For the text-containing cell, return its midpoint in [x, y] coordinate format. 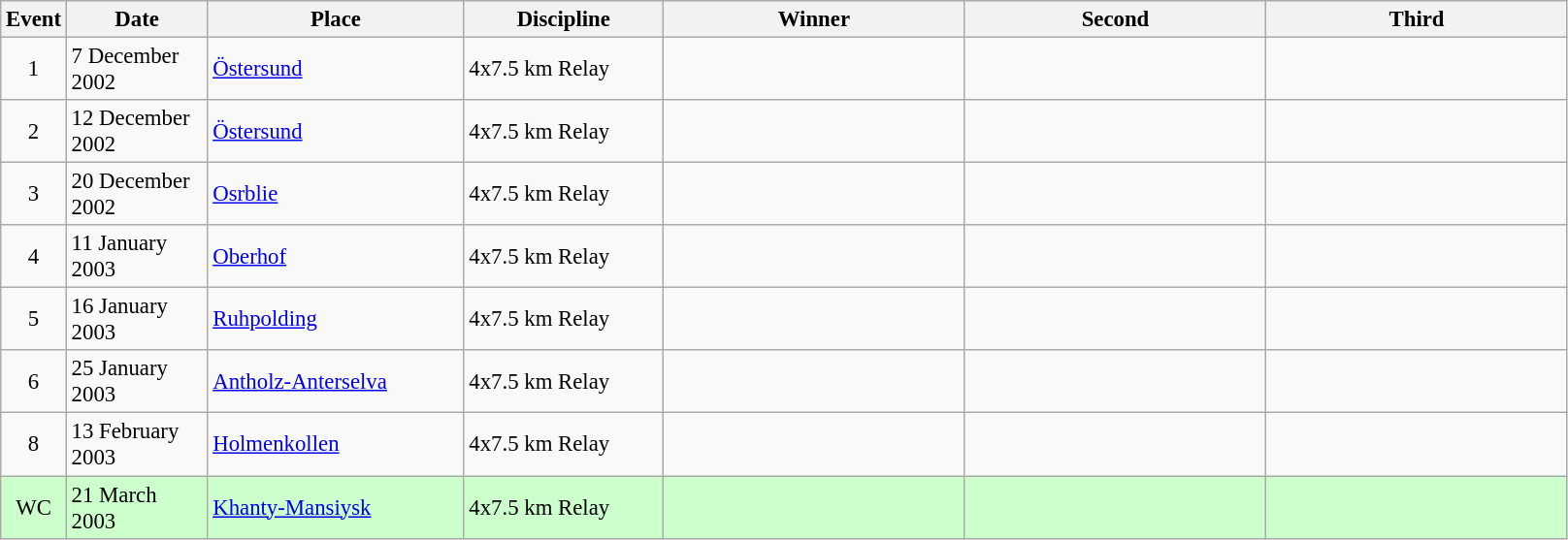
6 [34, 382]
8 [34, 444]
1 [34, 70]
21 March 2003 [137, 508]
Holmenkollen [336, 444]
Place [336, 19]
12 December 2002 [137, 132]
2 [34, 132]
Oberhof [336, 256]
Third [1417, 19]
3 [34, 194]
Ruhpolding [336, 320]
Second [1116, 19]
Discipline [564, 19]
Khanty-Mansiysk [336, 508]
16 January 2003 [137, 320]
11 January 2003 [137, 256]
20 December 2002 [137, 194]
25 January 2003 [137, 382]
13 February 2003 [137, 444]
Winner [815, 19]
7 December 2002 [137, 70]
Osrblie [336, 194]
5 [34, 320]
WC [34, 508]
Event [34, 19]
Antholz-Anterselva [336, 382]
Date [137, 19]
4 [34, 256]
